Find where the given text appears and provide that cell's center as (X, Y) coordinate. 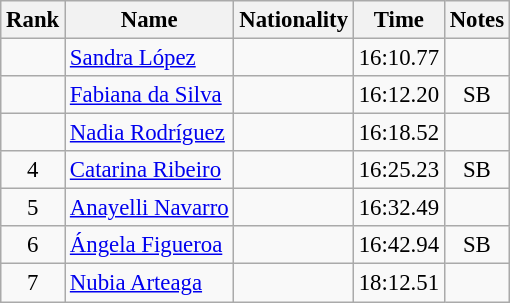
5 (33, 208)
16:25.23 (398, 170)
6 (33, 245)
16:18.52 (398, 133)
Nubia Arteaga (150, 283)
Fabiana da Silva (150, 95)
16:32.49 (398, 208)
Sandra López (150, 58)
Rank (33, 20)
Nadia Rodríguez (150, 133)
7 (33, 283)
16:42.94 (398, 245)
Name (150, 20)
Notes (476, 20)
16:12.20 (398, 95)
Time (398, 20)
Nationality (294, 20)
Catarina Ribeiro (150, 170)
Anayelli Navarro (150, 208)
16:10.77 (398, 58)
4 (33, 170)
Ángela Figueroa (150, 245)
18:12.51 (398, 283)
